For the text-containing cell, return its midpoint in (X, Y) coordinate format. 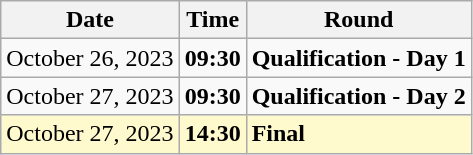
14:30 (212, 134)
Qualification - Day 2 (358, 96)
Round (358, 20)
Date (90, 20)
Time (212, 20)
October 26, 2023 (90, 58)
Final (358, 134)
Qualification - Day 1 (358, 58)
